Return [x, y] of the center of cell containing provided text 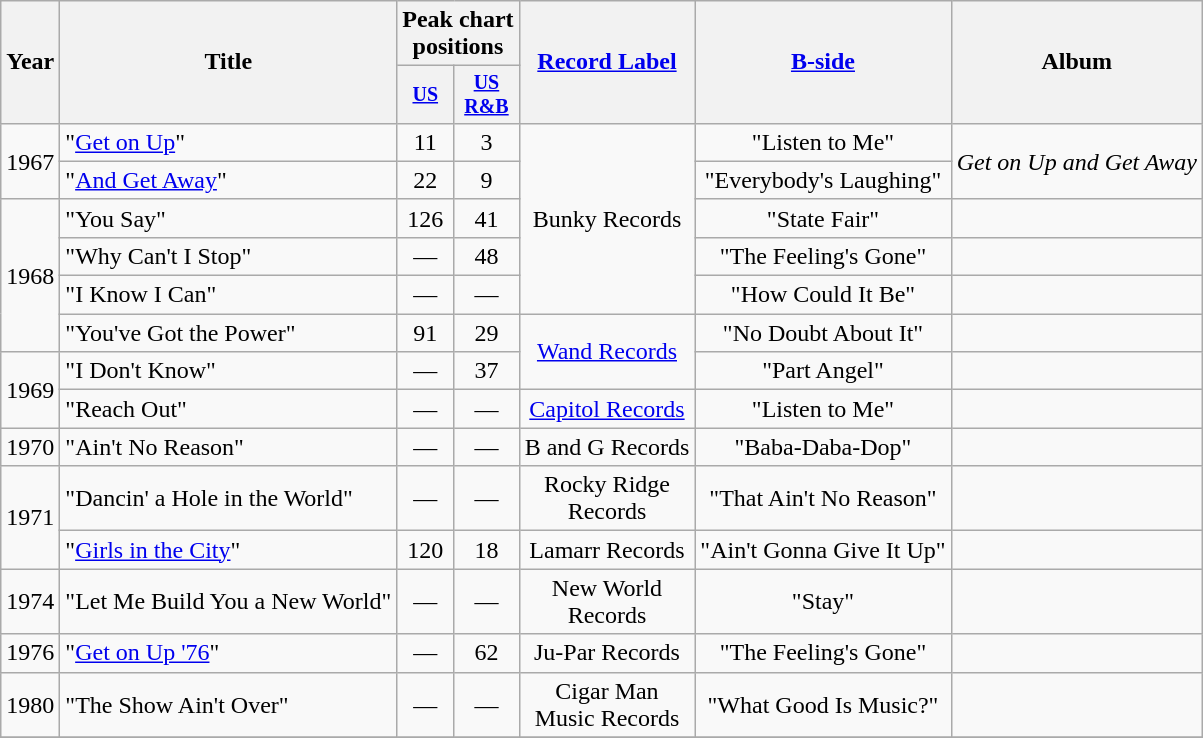
1970 [30, 447]
"You've Got the Power" [228, 333]
"Why Can't I Stop" [228, 256]
1967 [30, 161]
"And Get Away" [228, 180]
1969 [30, 390]
"Reach Out" [228, 409]
"Stay" [823, 602]
48 [486, 256]
Peak chartpositions [458, 34]
Year [30, 62]
"That Ain't No Reason" [823, 498]
US [426, 94]
"Get on Up" [228, 142]
"I Don't Know" [228, 371]
New WorldRecords [607, 602]
Title [228, 62]
Ju-Par Records [607, 653]
"Girls in the City" [228, 550]
Get on Up and Get Away [1076, 161]
"Get on Up '76" [228, 653]
"How Could It Be" [823, 295]
B and G Records [607, 447]
"Part Angel" [823, 371]
1971 [30, 518]
Rocky RidgeRecords [607, 498]
Bunky Records [607, 218]
120 [426, 550]
37 [486, 371]
126 [426, 218]
1974 [30, 602]
"Everybody's Laughing" [823, 180]
29 [486, 333]
91 [426, 333]
"What Good Is Music?" [823, 704]
Capitol Records [607, 409]
Record Label [607, 62]
"You Say" [228, 218]
41 [486, 218]
62 [486, 653]
22 [426, 180]
"I Know I Can" [228, 295]
USR&B [486, 94]
"Ain't No Reason" [228, 447]
11 [426, 142]
9 [486, 180]
3 [486, 142]
"State Fair" [823, 218]
B-side [823, 62]
Lamarr Records [607, 550]
"Ain't Gonna Give It Up" [823, 550]
Cigar ManMusic Records [607, 704]
1968 [30, 275]
"No Doubt About It" [823, 333]
Album [1076, 62]
"Dancin' a Hole in the World" [228, 498]
"The Show Ain't Over" [228, 704]
18 [486, 550]
"Baba-Daba-Dop" [823, 447]
1980 [30, 704]
"Let Me Build You a New World" [228, 602]
Wand Records [607, 352]
1976 [30, 653]
